Output the [X, Y] coordinate of the center of the cell containing the given text.  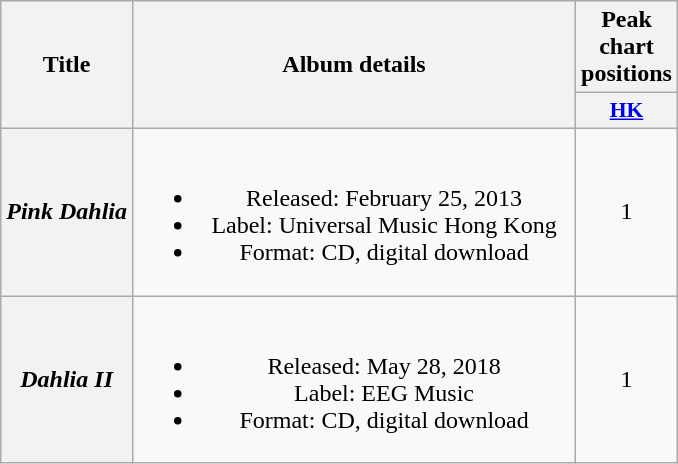
Dahlia II [67, 380]
Album details [354, 65]
Title [67, 65]
Released: May 28, 2018Label: EEG MusicFormat: CD, digital download [354, 380]
Pink Dahlia [67, 212]
Released: February 25, 2013Label: Universal Music Hong KongFormat: CD, digital download [354, 212]
Peak chart positions [627, 47]
HK [627, 111]
